Provide the [x, y] coordinate of the cell's center where the given text is located.  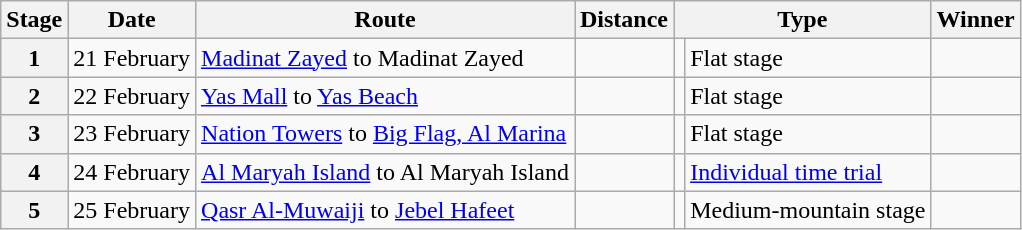
Date [132, 20]
21 February [132, 58]
22 February [132, 96]
Type [802, 20]
Yas Mall to Yas Beach [386, 96]
Madinat Zayed to Madinat Zayed [386, 58]
5 [34, 210]
Stage [34, 20]
23 February [132, 134]
2 [34, 96]
Route [386, 20]
Nation Towers to Big Flag, Al Marina [386, 134]
Distance [624, 20]
Medium-mountain stage [808, 210]
Al Maryah Island to Al Maryah Island [386, 172]
Winner [976, 20]
Qasr Al-Muwaiji to Jebel Hafeet [386, 210]
24 February [132, 172]
Individual time trial [808, 172]
25 February [132, 210]
4 [34, 172]
1 [34, 58]
3 [34, 134]
